Locate the cell with the specified text and output its [x, y] center coordinate. 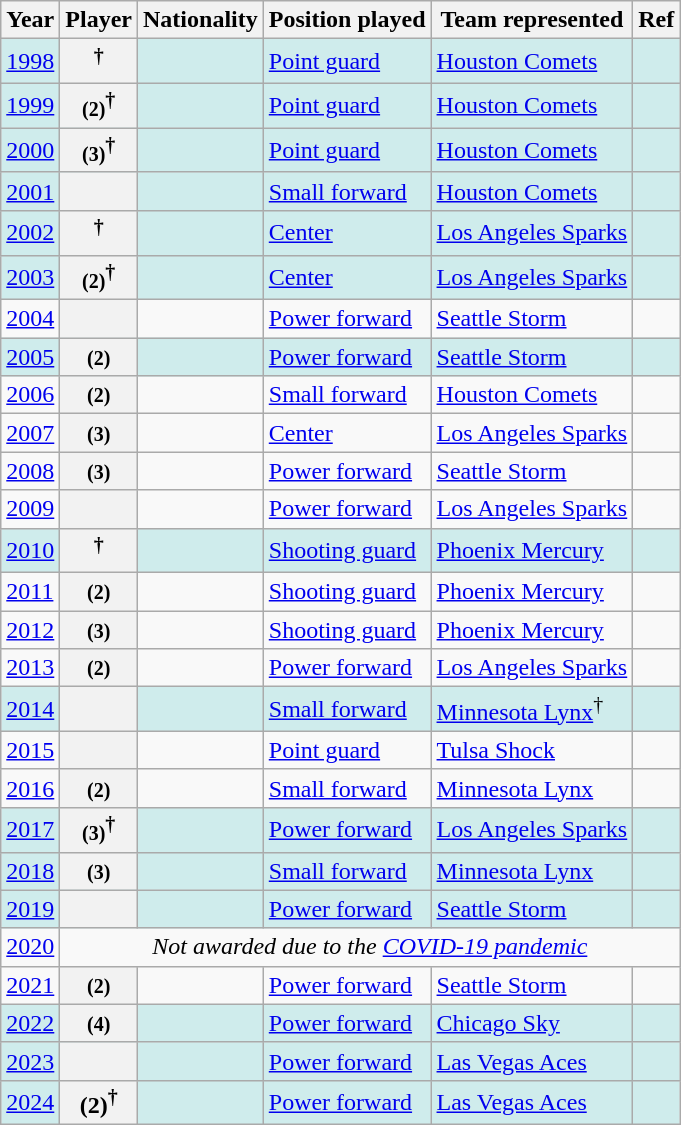
2021 [30, 985]
2010 [30, 550]
Position played [347, 20]
2022 [30, 1023]
Minnesota Lynx† [532, 710]
2009 [30, 509]
2024 [30, 1102]
Chicago Sky [532, 1023]
2002 [30, 234]
2017 [30, 830]
Nationality [201, 20]
1999 [30, 106]
2012 [30, 630]
Tulsa Shock [532, 750]
2000 [30, 150]
2006 [30, 395]
2007 [30, 433]
Year [30, 20]
Not awarded due to the COVID-19 pandemic [370, 947]
2013 [30, 668]
2014 [30, 710]
2020 [30, 947]
2001 [30, 191]
2019 [30, 909]
2004 [30, 319]
2023 [30, 1061]
2016 [30, 788]
2008 [30, 471]
2005 [30, 357]
2015 [30, 750]
Player [99, 20]
2011 [30, 592]
2003 [30, 278]
2018 [30, 871]
Team represented [532, 20]
Ref [656, 20]
1998 [30, 62]
(4) [99, 1023]
